Capture the cell that displays the provided text and extract its (x, y) central coordinate. 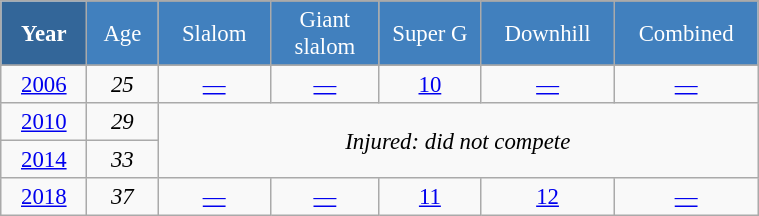
Giantslalom (324, 34)
2018 (44, 197)
Injured: did not compete (458, 140)
29 (122, 122)
25 (122, 85)
2006 (44, 85)
2014 (44, 160)
Age (122, 34)
2010 (44, 122)
Year (44, 34)
Downhill (547, 34)
11 (430, 197)
Super G (430, 34)
Combined (686, 34)
Slalom (214, 34)
10 (430, 85)
12 (547, 197)
33 (122, 160)
37 (122, 197)
